Determine the [x, y] coordinate at the center of the cell enclosing the given text.  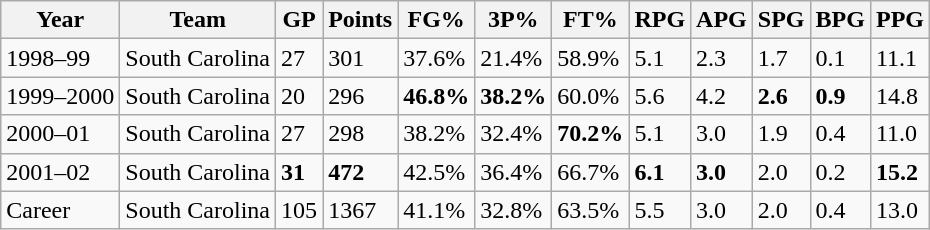
1.7 [781, 58]
2001–02 [60, 172]
GP [300, 20]
3P% [514, 20]
63.5% [590, 210]
6.1 [660, 172]
BPG [840, 20]
472 [360, 172]
14.8 [900, 96]
298 [360, 134]
296 [360, 96]
Year [60, 20]
4.2 [722, 96]
70.2% [590, 134]
Points [360, 20]
15.2 [900, 172]
1999–2000 [60, 96]
41.1% [436, 210]
1367 [360, 210]
20 [300, 96]
0.9 [840, 96]
5.6 [660, 96]
11.0 [900, 134]
0.2 [840, 172]
PPG [900, 20]
105 [300, 210]
42.5% [436, 172]
2.6 [781, 96]
FG% [436, 20]
0.1 [840, 58]
APG [722, 20]
11.1 [900, 58]
36.4% [514, 172]
32.4% [514, 134]
1.9 [781, 134]
31 [300, 172]
301 [360, 58]
FT% [590, 20]
21.4% [514, 58]
5.5 [660, 210]
58.9% [590, 58]
2.3 [722, 58]
Team [198, 20]
46.8% [436, 96]
13.0 [900, 210]
RPG [660, 20]
SPG [781, 20]
32.8% [514, 210]
37.6% [436, 58]
60.0% [590, 96]
66.7% [590, 172]
2000–01 [60, 134]
1998–99 [60, 58]
Career [60, 210]
